Return the (X, Y) coordinate for the center point of the cell that contains the specified text.  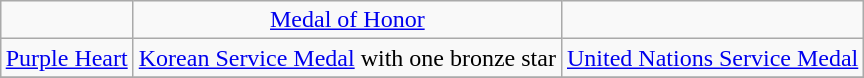
Medal of Honor (347, 20)
Korean Service Medal with one bronze star (347, 58)
Purple Heart (66, 58)
United Nations Service Medal (712, 58)
